Search for the cell housing the specified text and yield its (x, y) center coordinate. 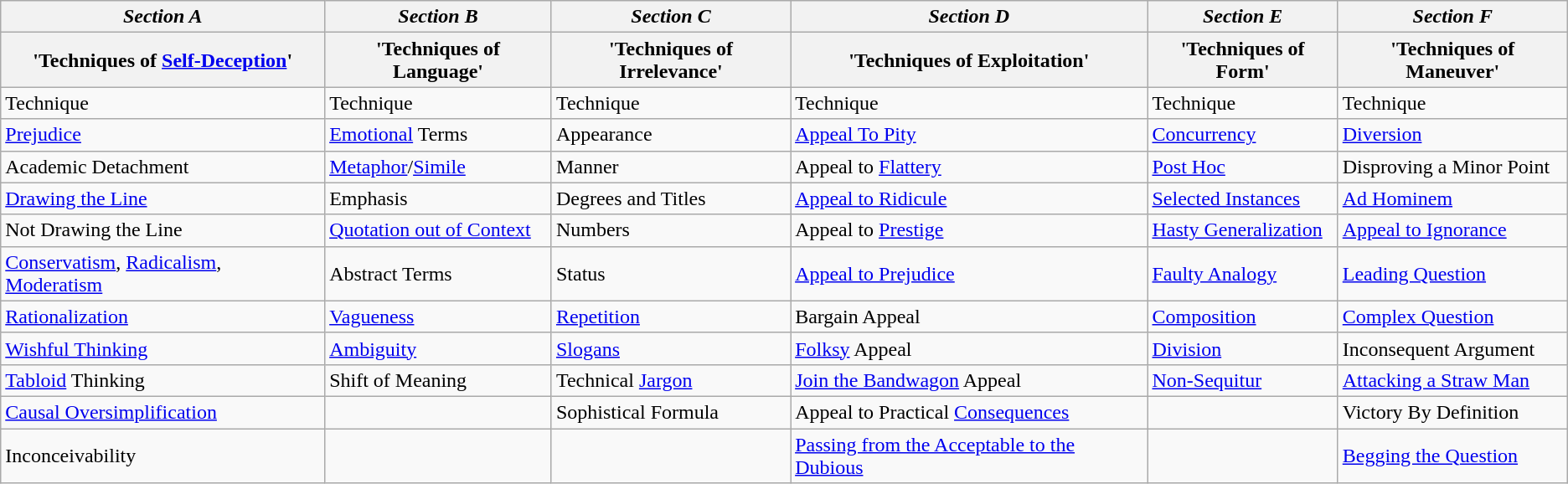
Abstract Terms (439, 273)
Metaphor/Simile (439, 167)
Tabloid Thinking (162, 380)
Status (670, 273)
Slogans (670, 348)
Section C (670, 17)
Appeal to Prestige (969, 230)
Ad Hominem (1452, 198)
Complex Question (1452, 317)
Technical Jargon (670, 380)
Composition (1243, 317)
Appeal to Practical Consequences (969, 412)
Rationalization (162, 317)
Appeal to Prejudice (969, 273)
'Techniques of Self-Deception' (162, 60)
Folksy Appeal (969, 348)
Section E (1243, 17)
Inconceivability (162, 456)
Emphasis (439, 198)
Begging the Question (1452, 456)
Appeal to Ignorance (1452, 230)
Post Hoc (1243, 167)
Selected Instances (1243, 198)
'Techniques of Form' (1243, 60)
Leading Question (1452, 273)
Repetition (670, 317)
Ambiguity (439, 348)
Join the Bandwagon Appeal (969, 380)
Bargain Appeal (969, 317)
Section D (969, 17)
Non-Sequitur (1243, 380)
'Techniques of Maneuver' (1452, 60)
Degrees and Titles (670, 198)
Manner (670, 167)
Section F (1452, 17)
Sophistical Formula (670, 412)
Faulty Analogy (1243, 273)
Concurrency (1243, 135)
Section B (439, 17)
Wishful Thinking (162, 348)
Attacking a Straw Man (1452, 380)
Section A (162, 17)
Numbers (670, 230)
Academic Detachment (162, 167)
Quotation out of Context (439, 230)
Inconsequent Argument (1452, 348)
Drawing the Line (162, 198)
Appeal to Ridicule (969, 198)
Victory By Definition (1452, 412)
'Techniques of Exploitation' (969, 60)
Vagueness (439, 317)
Prejudice (162, 135)
Not Drawing the Line (162, 230)
Shift of Meaning (439, 380)
Disproving a Minor Point (1452, 167)
'Techniques of Irrelevance' (670, 60)
Division (1243, 348)
Appeal to Flattery (969, 167)
Appeal To Pity (969, 135)
Conservatism, Radicalism, Moderatism (162, 273)
Diversion (1452, 135)
'Techniques of Language' (439, 60)
Emotional Terms (439, 135)
Appearance (670, 135)
Causal Oversimplification (162, 412)
Hasty Generalization (1243, 230)
Passing from the Acceptable to the Dubious (969, 456)
